Output the [X, Y] coordinate of the center of the cell containing the given text.  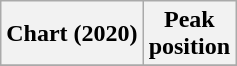
Peakposition [189, 34]
Chart (2020) [72, 34]
